Output the (x, y) coordinate of the center of the cell containing the given text.  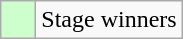
Stage winners (109, 20)
